Output the (X, Y) coordinate of the center of the cell containing the given text.  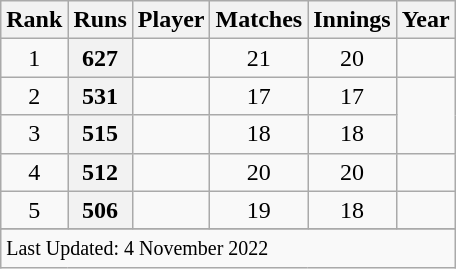
627 (100, 58)
3 (34, 134)
Player (171, 20)
2 (34, 96)
Year (426, 20)
Rank (34, 20)
Last Updated: 4 November 2022 (228, 248)
5 (34, 210)
Innings (352, 20)
515 (100, 134)
1 (34, 58)
512 (100, 172)
4 (34, 172)
21 (259, 58)
506 (100, 210)
Runs (100, 20)
531 (100, 96)
Matches (259, 20)
19 (259, 210)
